Scan for the cell matching the given text and deliver its (X, Y) coordinate at center. 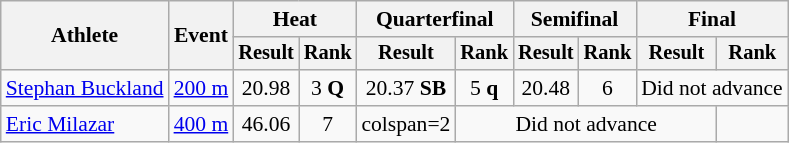
46.06 (266, 124)
Stephan Buckland (85, 88)
colspan=2 (406, 124)
Eric Milazar (85, 124)
20.37 SB (406, 88)
7 (328, 124)
20.48 (546, 88)
5 q (484, 88)
3 Q (328, 88)
Event (202, 36)
400 m (202, 124)
20.98 (266, 88)
6 (608, 88)
Athlete (85, 36)
Final (712, 19)
Heat (294, 19)
200 m (202, 88)
Semifinal (574, 19)
Quarterfinal (434, 19)
